Pinpoint the cell where the given text exists, returning its [x, y] midpoint coordinate. 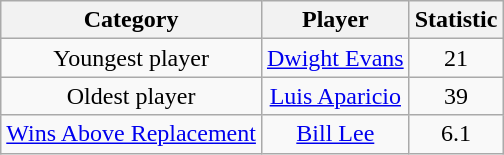
6.1 [456, 134]
39 [456, 96]
Statistic [456, 20]
Bill Lee [335, 134]
Dwight Evans [335, 58]
Luis Aparicio [335, 96]
21 [456, 58]
Oldest player [132, 96]
Category [132, 20]
Player [335, 20]
Youngest player [132, 58]
Wins Above Replacement [132, 134]
